Provide the [x, y] coordinate of the cell's center where the given text is located.  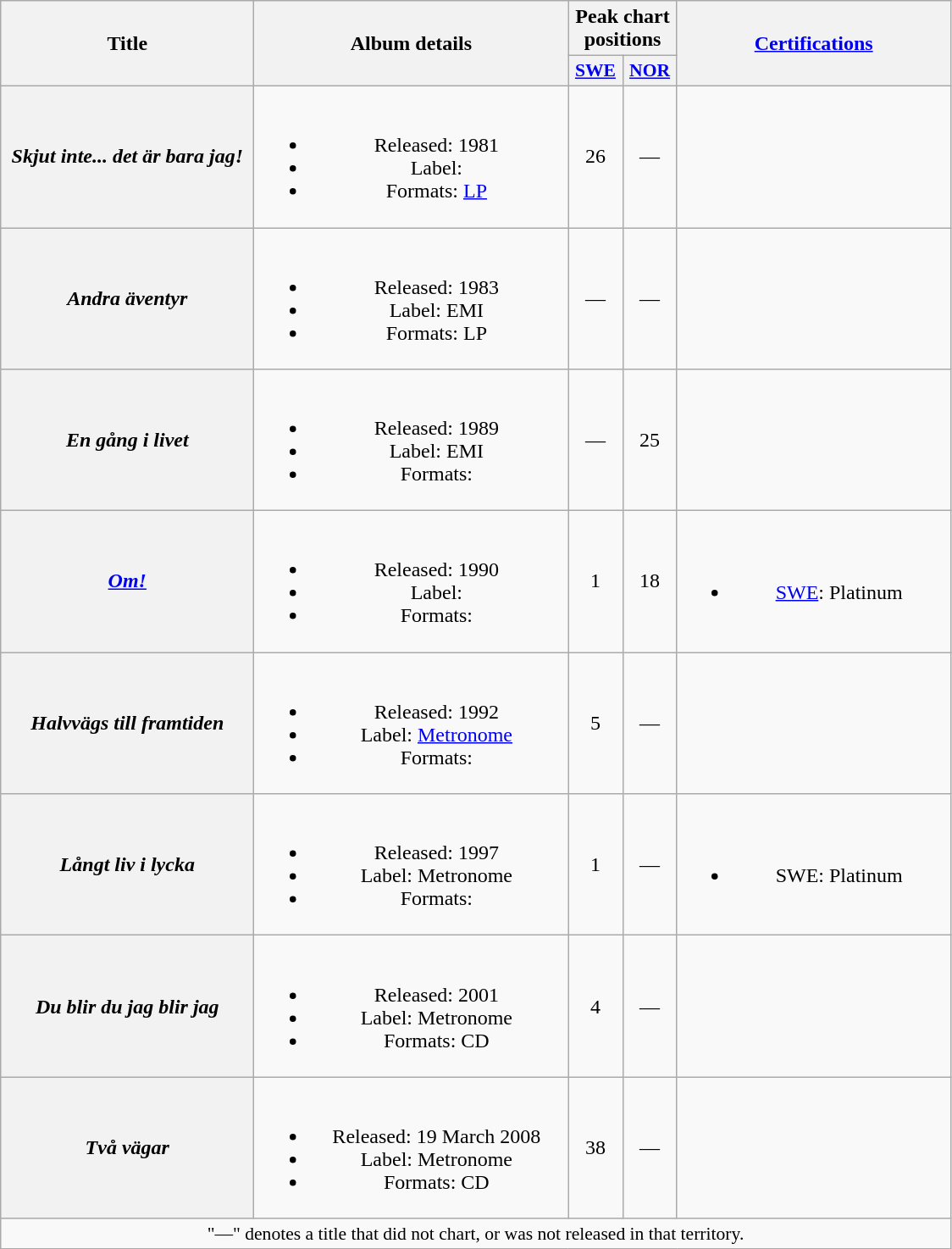
"—" denotes a title that did not chart, or was not released in that territory. [476, 1234]
NOR [650, 71]
38 [595, 1147]
Released: 1990Label: Formats: [412, 581]
SWE [595, 71]
Released: 1989Label: EMIFormats: [412, 441]
Released: 1997Label: MetronomeFormats: [412, 864]
26 [595, 156]
Certifications [813, 44]
Album details [412, 44]
En gång i livet [127, 441]
Om! [127, 581]
Halvvägs till framtiden [127, 724]
Två vägar [127, 1147]
Andra äventyr [127, 298]
5 [595, 724]
Title [127, 44]
Released: 1981Label: Formats: LP [412, 156]
Peak chart positions [623, 29]
Released: 1992Label: MetronomeFormats: [412, 724]
4 [595, 1007]
Du blir du jag blir jag [127, 1007]
18 [650, 581]
Released: 1983Label: EMIFormats: LP [412, 298]
25 [650, 441]
Released: 19 March 2008Label: MetronomeFormats: CD [412, 1147]
Långt liv i lycka [127, 864]
Released: 2001Label: MetronomeFormats: CD [412, 1007]
Skjut inte... det är bara jag! [127, 156]
